Determine the [x, y] coordinate at the center of the cell enclosing the given text.  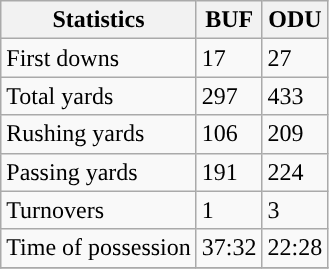
191 [229, 172]
297 [229, 96]
106 [229, 134]
209 [295, 134]
BUF [229, 20]
Passing yards [99, 172]
17 [229, 58]
37:32 [229, 248]
1 [229, 210]
Time of possession [99, 248]
27 [295, 58]
Rushing yards [99, 134]
224 [295, 172]
ODU [295, 20]
Total yards [99, 96]
First downs [99, 58]
Statistics [99, 20]
3 [295, 210]
22:28 [295, 248]
Turnovers [99, 210]
433 [295, 96]
